Search for the cell housing the specified text and yield its (x, y) center coordinate. 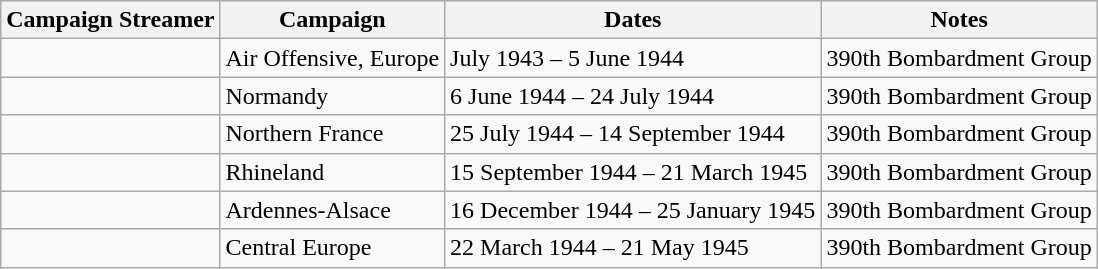
Rhineland (332, 172)
Central Europe (332, 248)
July 1943 – 5 June 1944 (633, 58)
22 March 1944 – 21 May 1945 (633, 248)
Dates (633, 20)
15 September 1944 – 21 March 1945 (633, 172)
Campaign (332, 20)
16 December 1944 – 25 January 1945 (633, 210)
Campaign Streamer (110, 20)
25 July 1944 – 14 September 1944 (633, 134)
6 June 1944 – 24 July 1944 (633, 96)
Normandy (332, 96)
Ardennes-Alsace (332, 210)
Northern France (332, 134)
Notes (959, 20)
Air Offensive, Europe (332, 58)
